Output the (X, Y) coordinate of the center of the cell containing the given text.  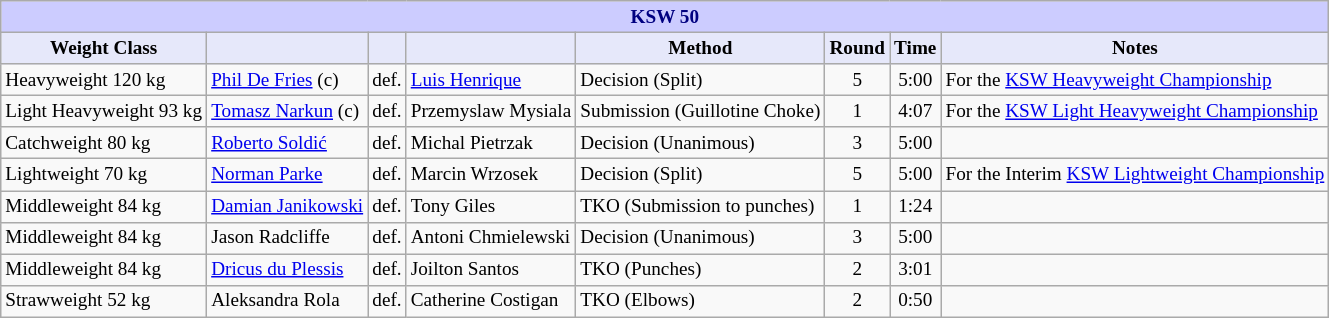
Time (916, 48)
Light Heavyweight 93 kg (104, 111)
1:24 (916, 206)
Lightweight 70 kg (104, 175)
Notes (1135, 48)
TKO (Elbows) (700, 301)
Round (858, 48)
0:50 (916, 301)
Luis Henrique (491, 80)
Marcin Wrzosek (491, 175)
Joilton Santos (491, 270)
Michal Pietrzak (491, 143)
Weight Class (104, 48)
4:07 (916, 111)
Aleksandra Rola (288, 301)
TKO (Submission to punches) (700, 206)
Tomasz Narkun (c) (288, 111)
Catchweight 80 kg (104, 143)
Jason Radcliffe (288, 238)
Catherine Costigan (491, 301)
Norman Parke (288, 175)
Roberto Soldić (288, 143)
3:01 (916, 270)
Dricus du Plessis (288, 270)
Strawweight 52 kg (104, 301)
Heavyweight 120 kg (104, 80)
Antoni Chmielewski (491, 238)
Method (700, 48)
Damian Janikowski (288, 206)
Submission (Guillotine Choke) (700, 111)
TKO (Punches) (700, 270)
Przemyslaw Mysiala (491, 111)
For the Interim KSW Lightweight Championship (1135, 175)
Tony Giles (491, 206)
For the KSW Heavyweight Championship (1135, 80)
Phil De Fries (c) (288, 80)
KSW 50 (665, 17)
For the KSW Light Heavyweight Championship (1135, 111)
